Search for the cell housing the specified text and yield its [X, Y] center coordinate. 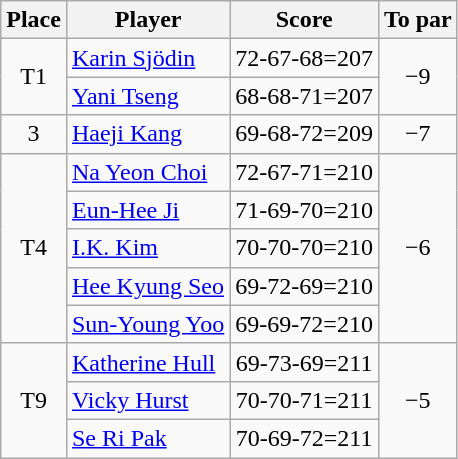
72-67-71=210 [304, 172]
−5 [418, 400]
69-72-69=210 [304, 286]
Player [148, 20]
To par [418, 20]
Sun-Young Yoo [148, 324]
72-67-68=207 [304, 58]
Yani Tseng [148, 96]
Haeji Kang [148, 134]
Se Ri Pak [148, 438]
71-69-70=210 [304, 210]
Vicky Hurst [148, 400]
68-68-71=207 [304, 96]
Karin Sjödin [148, 58]
−9 [418, 77]
70-69-72=211 [304, 438]
Katherine Hull [148, 362]
69-69-72=210 [304, 324]
I.K. Kim [148, 248]
−6 [418, 248]
Eun-Hee Ji [148, 210]
3 [34, 134]
T9 [34, 400]
T4 [34, 248]
−7 [418, 134]
70-70-70=210 [304, 248]
69-73-69=211 [304, 362]
Na Yeon Choi [148, 172]
T1 [34, 77]
70-70-71=211 [304, 400]
Hee Kyung Seo [148, 286]
69-68-72=209 [304, 134]
Place [34, 20]
Score [304, 20]
